Return the (X, Y) coordinate for the center point of the cell that contains the specified text.  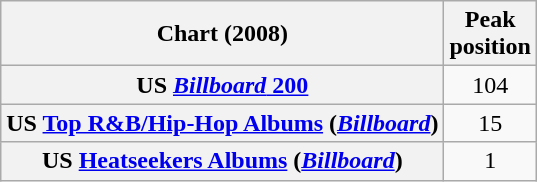
Peakposition (490, 34)
Chart (2008) (222, 34)
US Billboard 200 (222, 85)
US Top R&B/Hip-Hop Albums (Billboard) (222, 123)
104 (490, 85)
15 (490, 123)
1 (490, 161)
US Heatseekers Albums (Billboard) (222, 161)
